Pinpoint the cell where the given text exists, returning its (X, Y) midpoint coordinate. 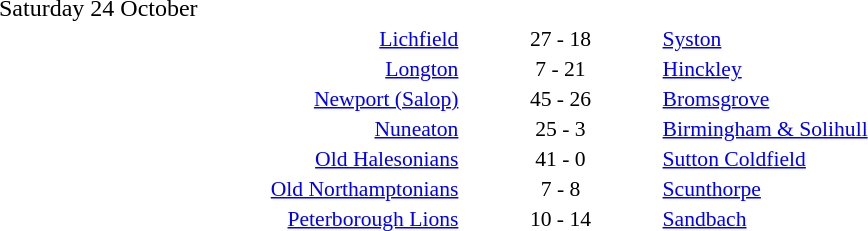
7 - 8 (560, 188)
7 - 21 (560, 68)
41 - 0 (560, 158)
27 - 18 (560, 38)
25 - 3 (560, 128)
45 - 26 (560, 98)
